Identify which cell holds the provided text, then report its [X, Y] central coordinate. 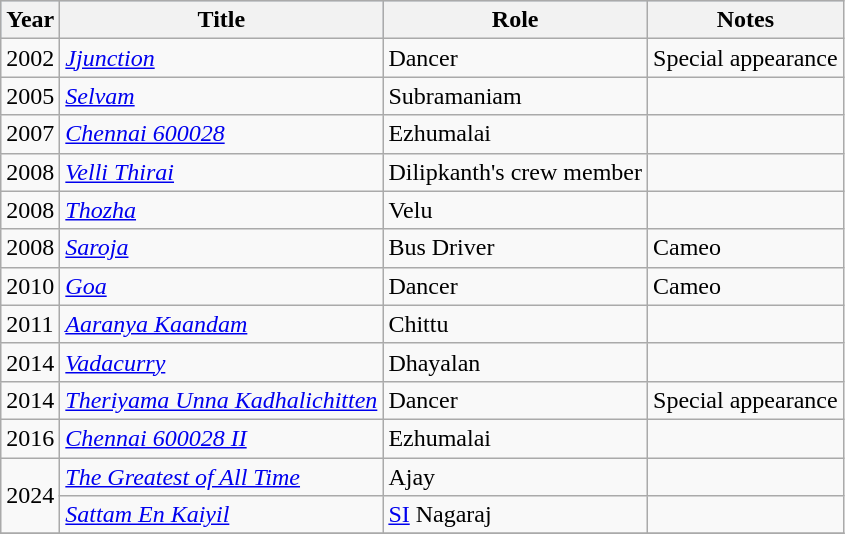
Chennai 600028 II [222, 438]
Title [222, 20]
Vadacurry [222, 362]
2005 [30, 96]
2007 [30, 134]
Dhayalan [516, 362]
Saroja [222, 248]
Sattam En Kaiyil [222, 515]
2002 [30, 58]
Chennai 600028 [222, 134]
Aaranya Kaandam [222, 324]
Jjunction [222, 58]
2024 [30, 496]
Selvam [222, 96]
Notes [746, 20]
Dilipkanth's crew member [516, 172]
Goa [222, 286]
2010 [30, 286]
2016 [30, 438]
The Greatest of All Time [222, 477]
Subramaniam [516, 96]
Role [516, 20]
2011 [30, 324]
Theriyama Unna Kadhalichitten [222, 400]
Year [30, 20]
SI Nagaraj [516, 515]
Velli Thirai [222, 172]
Thozha [222, 210]
Chittu [516, 324]
Velu [516, 210]
Ajay [516, 477]
Bus Driver [516, 248]
